Identify which cell holds the provided text, then report its (x, y) central coordinate. 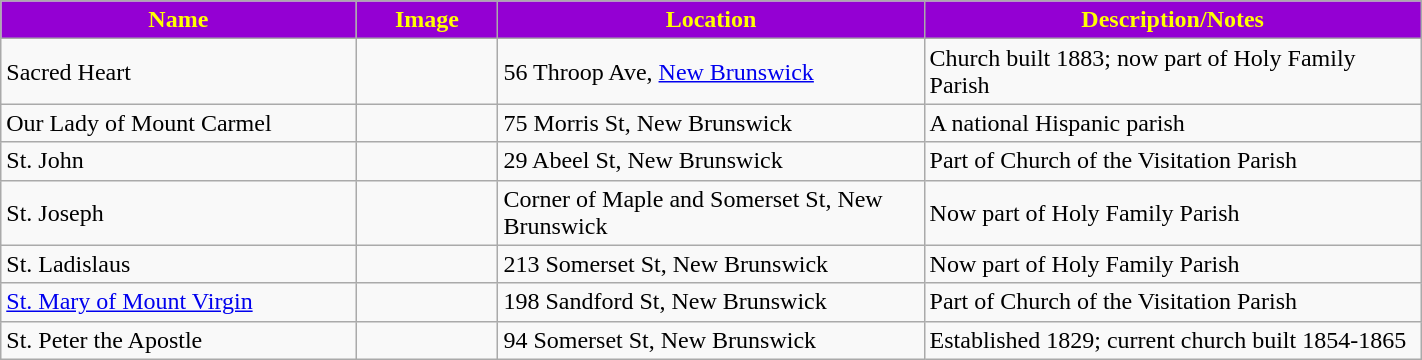
213 Somerset St, New Brunswick (711, 264)
St. Mary of Mount Virgin (178, 302)
Church built 1883; now part of Holy Family Parish (1172, 72)
198 Sandford St, New Brunswick (711, 302)
A national Hispanic parish (1172, 123)
St. Peter the Apostle (178, 340)
Description/Notes (1172, 20)
29 Abeel St, New Brunswick (711, 161)
Our Lady of Mount Carmel (178, 123)
94 Somerset St, New Brunswick (711, 340)
56 Throop Ave, New Brunswick (711, 72)
75 Morris St, New Brunswick (711, 123)
Name (178, 20)
St. Ladislaus (178, 264)
Sacred Heart (178, 72)
Location (711, 20)
St. John (178, 161)
St. Joseph (178, 212)
Image (427, 20)
Corner of Maple and Somerset St, New Brunswick (711, 212)
Established 1829; current church built 1854-1865 (1172, 340)
